From the cell containing the given text, extract its center point as (X, Y) coordinate. 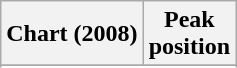
Peakposition (189, 34)
Chart (2008) (72, 34)
